Detect which cell encompasses the target text, then output its [x, y] center coordinate. 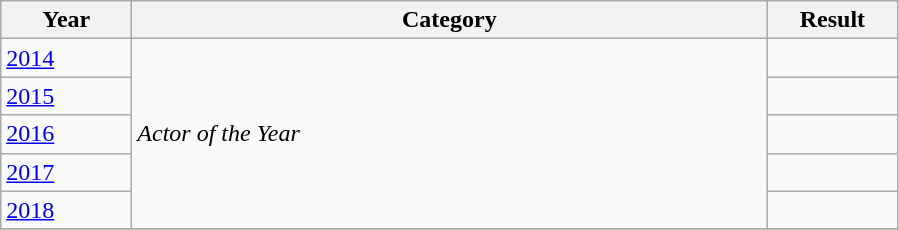
Year [66, 20]
2017 [66, 172]
2014 [66, 58]
Category [450, 20]
2015 [66, 96]
2016 [66, 134]
2018 [66, 210]
Actor of the Year [450, 134]
Result [832, 20]
